Provide the (X, Y) coordinate of the cell's center where the given text is located.  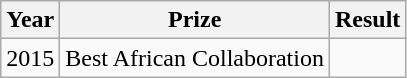
Best African Collaboration (195, 58)
Result (367, 20)
Prize (195, 20)
2015 (30, 58)
Year (30, 20)
